Scan for the cell matching the given text and deliver its (x, y) coordinate at center. 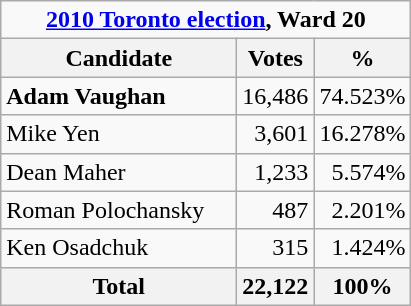
2010 Toronto election, Ward 20 (206, 20)
% (362, 58)
3,601 (276, 134)
74.523% (362, 96)
16.278% (362, 134)
Roman Polochansky (119, 210)
2.201% (362, 210)
Dean Maher (119, 172)
487 (276, 210)
100% (362, 286)
16,486 (276, 96)
22,122 (276, 286)
Total (119, 286)
Adam Vaughan (119, 96)
Votes (276, 58)
315 (276, 248)
1,233 (276, 172)
Mike Yen (119, 134)
Ken Osadchuk (119, 248)
Candidate (119, 58)
5.574% (362, 172)
1.424% (362, 248)
